Output the [X, Y] coordinate of the center of the cell containing the given text.  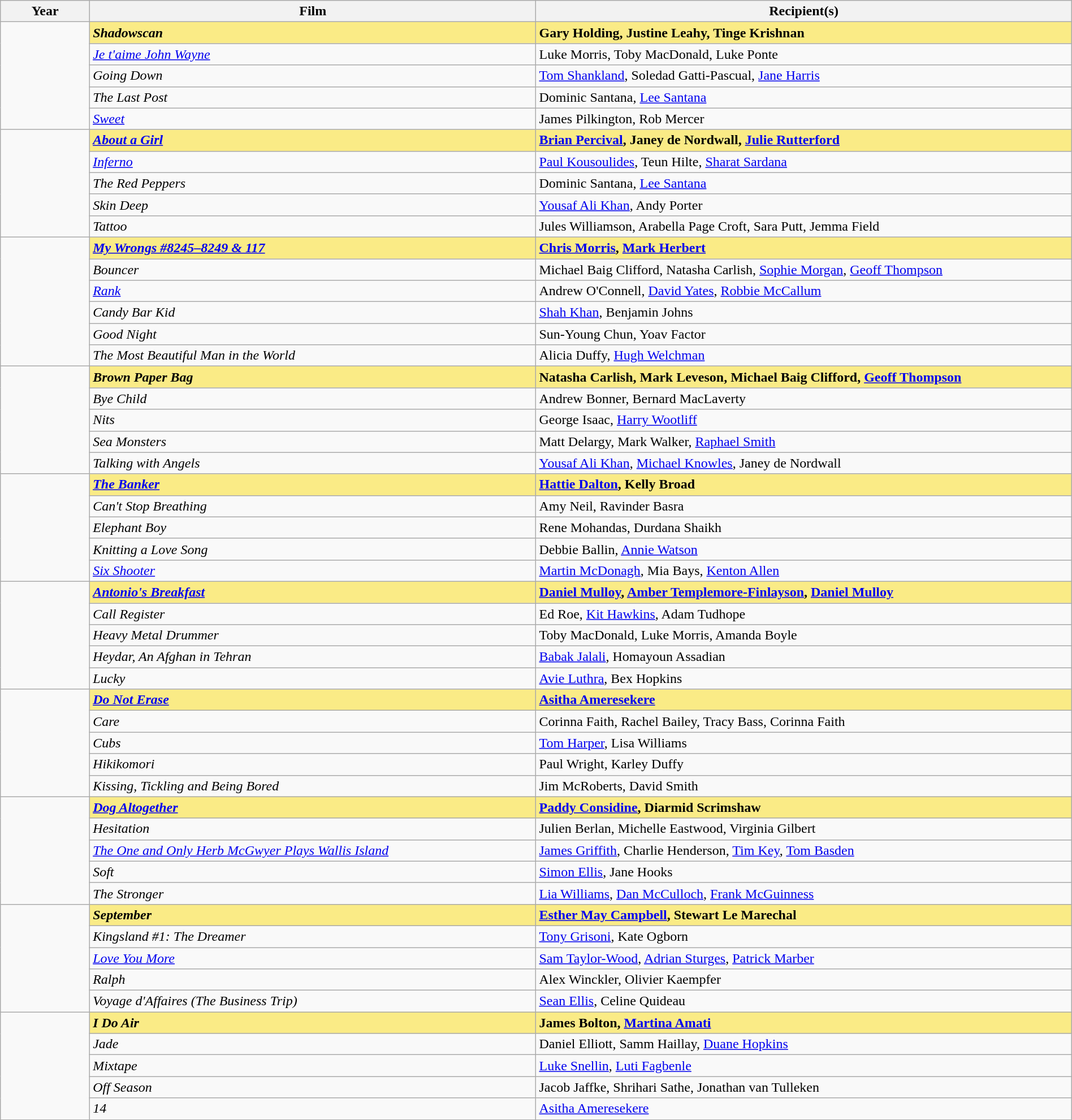
Heydar, An Afghan in Tehran [313, 657]
Talking with Angels [313, 463]
Hikikomori [313, 764]
Bye Child [313, 399]
Daniel Elliott, Samm Haillay, Duane Hopkins [804, 1044]
Debbie Ballin, Annie Watson [804, 549]
Antonio's Breakfast [313, 592]
Love You More [313, 958]
Going Down [313, 76]
I Do Air [313, 1023]
James Pilkington, Rob Mercer [804, 119]
Sun-Young Chun, Yoav Factor [804, 334]
Tony Grisoni, Kate Ogborn [804, 936]
Candy Bar Kid [313, 313]
Can't Stop Breathing [313, 506]
Avie Luthra, Bex Hopkins [804, 678]
Dog Altogether [313, 807]
Jim McRoberts, David Smith [804, 786]
Toby MacDonald, Luke Morris, Amanda Boyle [804, 635]
Julien Berlan, Michelle Eastwood, Virginia Gilbert [804, 829]
Corinna Faith, Rachel Bailey, Tracy Bass, Corinna Faith [804, 721]
Jade [313, 1044]
Hattie Dalton, Kelly Broad [804, 485]
Sam Taylor-Wood, Adrian Sturges, Patrick Marber [804, 958]
Kingsland #1: The Dreamer [313, 936]
The Red Peppers [313, 183]
The Banker [313, 485]
Soft [313, 872]
Simon Ellis, Jane Hooks [804, 872]
Martin McDonagh, Mia Bays, Kenton Allen [804, 570]
Kissing, Tickling and Being Bored [313, 786]
Alicia Duffy, Hugh Welchman [804, 356]
Hesitation [313, 829]
Matt Delargy, Mark Walker, Raphael Smith [804, 442]
Rene Mohandas, Durdana Shaikh [804, 527]
Inferno [313, 162]
Lia Williams, Dan McCulloch, Frank McGuinness [804, 893]
September [313, 915]
Good Night [313, 334]
Amy Neil, Ravinder Basra [804, 506]
Paddy Considine, Diarmid Scrimshaw [804, 807]
Andrew Bonner, Bernard MacLaverty [804, 399]
Ralph [313, 980]
Chris Morris, Mark Herbert [804, 248]
Voyage d'Affaires (The Business Trip) [313, 1001]
Bouncer [313, 270]
The Last Post [313, 97]
Brian Percival, Janey de Nordwall, Julie Rutterford [804, 140]
Je t'aime John Wayne [313, 54]
Ed Roe, Kit Hawkins, Adam Tudhope [804, 613]
Jules Williamson, Arabella Page Croft, Sara Putt, Jemma Field [804, 226]
Call Register [313, 613]
Skin Deep [313, 205]
Paul Wright, Karley Duffy [804, 764]
Cubs [313, 743]
Gary Holding, Justine Leahy, Tinge Krishnan [804, 33]
Off Season [313, 1087]
James Bolton, Martina Amati [804, 1023]
Tattoo [313, 226]
Mixtape [313, 1066]
My Wrongs #8245–8249 & 117 [313, 248]
Sea Monsters [313, 442]
James Griffith, Charlie Henderson, Tim Key, Tom Basden [804, 850]
Luke Morris, Toby MacDonald, Luke Ponte [804, 54]
Shah Khan, Benjamin Johns [804, 313]
Knitting a Love Song [313, 549]
Sweet [313, 119]
Alex Winckler, Olivier Kaempfer [804, 980]
Brown Paper Bag [313, 377]
Year [45, 11]
Do Not Erase [313, 700]
The One and Only Herb McGwyer Plays Wallis Island [313, 850]
About a Girl [313, 140]
Elephant Boy [313, 527]
Luke Snellin, Luti Fagbenle [804, 1066]
Andrew O'Connell, David Yates, Robbie McCallum [804, 291]
Care [313, 721]
Rank [313, 291]
Yousaf Ali Khan, Michael Knowles, Janey de Nordwall [804, 463]
Heavy Metal Drummer [313, 635]
Recipient(s) [804, 11]
Tom Shankland, Soledad Gatti-Pascual, Jane Harris [804, 76]
Yousaf Ali Khan, Andy Porter [804, 205]
Nits [313, 420]
Daniel Mulloy, Amber Templemore-Finlayson, Daniel Mulloy [804, 592]
Sean Ellis, Celine Quideau [804, 1001]
Esther May Campbell, Stewart Le Marechal [804, 915]
Shadowscan [313, 33]
Natasha Carlish, Mark Leveson, Michael Baig Clifford, Geoff Thompson [804, 377]
14 [313, 1109]
Jacob Jaffke, Shrihari Sathe, Jonathan van Tulleken [804, 1087]
Film [313, 11]
Michael Baig Clifford, Natasha Carlish, Sophie Morgan, Geoff Thompson [804, 270]
Babak Jalali, Homayoun Assadian [804, 657]
Tom Harper, Lisa Williams [804, 743]
The Stronger [313, 893]
Lucky [313, 678]
George Isaac, Harry Wootliff [804, 420]
Six Shooter [313, 570]
Paul Kousoulides, Teun Hilte, Sharat Sardana [804, 162]
The Most Beautiful Man in the World [313, 356]
